Return (x, y) of the center of cell containing provided text 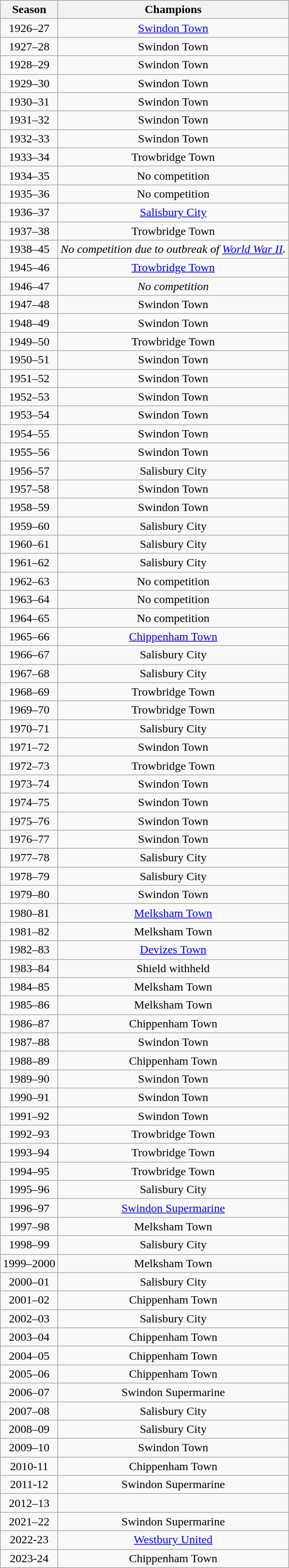
2007–08 (29, 1411)
1996–97 (29, 1208)
Season (29, 10)
1988–89 (29, 1060)
1963–64 (29, 600)
1976–77 (29, 839)
2011-12 (29, 1485)
1954–55 (29, 434)
1994–95 (29, 1171)
1926–27 (29, 28)
2006–07 (29, 1392)
1977–78 (29, 858)
2022-23 (29, 1540)
1973–74 (29, 784)
1960–61 (29, 544)
1969–70 (29, 710)
1937–38 (29, 231)
1932–33 (29, 139)
1981–82 (29, 931)
2003–04 (29, 1337)
1949–50 (29, 342)
1964–65 (29, 618)
1962–63 (29, 581)
Shield withheld (173, 968)
2001–02 (29, 1300)
1931–32 (29, 120)
1950–51 (29, 360)
No competition due to outbreak of World War II. (173, 249)
1987–88 (29, 1042)
1934–35 (29, 175)
1951–52 (29, 378)
1956–57 (29, 470)
1967–68 (29, 673)
Champions (173, 10)
1990–91 (29, 1097)
1961–62 (29, 563)
1983–84 (29, 968)
1930–31 (29, 102)
1970–71 (29, 729)
1959–60 (29, 526)
1975–76 (29, 821)
1992–93 (29, 1134)
2012–13 (29, 1503)
1985–86 (29, 1005)
1938–45 (29, 249)
1968–69 (29, 692)
1984–85 (29, 987)
1927–28 (29, 47)
2002–03 (29, 1319)
1993–94 (29, 1153)
2008–09 (29, 1429)
2021–22 (29, 1521)
1957–58 (29, 489)
2009–10 (29, 1448)
1980–81 (29, 913)
1974–75 (29, 802)
1971–72 (29, 747)
1933–34 (29, 157)
2023-24 (29, 1558)
1965–66 (29, 637)
1986–87 (29, 1024)
1948–49 (29, 323)
2005–06 (29, 1374)
1982–83 (29, 950)
1947–48 (29, 305)
1998–99 (29, 1245)
2000–01 (29, 1282)
1946–47 (29, 286)
1966–67 (29, 655)
Westbury United (173, 1540)
1955–56 (29, 452)
Devizes Town (173, 950)
1989–90 (29, 1079)
2010-11 (29, 1466)
1999–2000 (29, 1263)
1952–53 (29, 397)
1995–96 (29, 1190)
1953–54 (29, 415)
1958–59 (29, 507)
1928–29 (29, 65)
1978–79 (29, 876)
1972–73 (29, 765)
1935–36 (29, 194)
1979–80 (29, 895)
1997–98 (29, 1226)
1936–37 (29, 212)
1929–30 (29, 83)
1945–46 (29, 268)
1991–92 (29, 1116)
2004–05 (29, 1355)
